Return (x, y) of the center of cell containing provided text 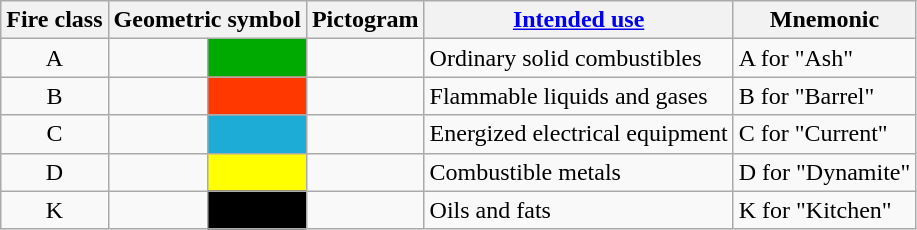
B (54, 96)
Fire class (54, 20)
C (54, 134)
Geometric symbol (207, 20)
Mnemonic (824, 20)
Flammable liquids and gases (578, 96)
Intended use (578, 20)
Pictogram (365, 20)
C for "Current" (824, 134)
A for "Ash" (824, 58)
B for "Barrel" (824, 96)
Combustible metals (578, 172)
D (54, 172)
Energized electrical equipment (578, 134)
K (54, 210)
D for "Dynamite" (824, 172)
K for "Kitchen" (824, 210)
Ordinary solid combustibles (578, 58)
A (54, 58)
Oils and fats (578, 210)
